Search for the cell housing the specified text and yield its [x, y] center coordinate. 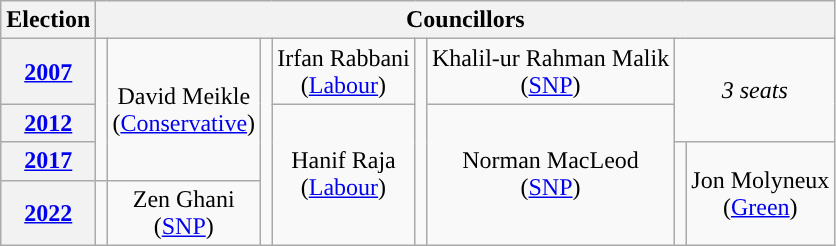
David Meikle(Conservative) [184, 110]
Irfan Rabbani(Labour) [344, 72]
3 seats [755, 90]
Hanif Raja(Labour) [344, 174]
2007 [48, 72]
Election [48, 20]
2022 [48, 212]
2012 [48, 123]
2017 [48, 161]
Khalil-ur Rahman Malik(SNP) [550, 72]
Zen Ghani(SNP) [184, 212]
Norman MacLeod(SNP) [550, 174]
Jon Molyneux(Green) [760, 194]
Councillors [466, 20]
